Find where the given text appears and provide that cell's center as (X, Y) coordinate. 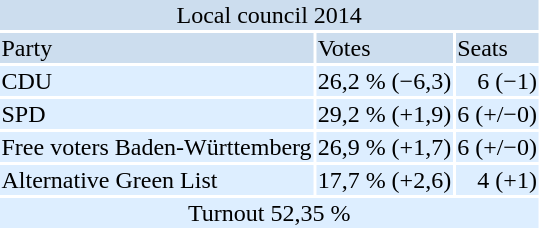
26,9 % (+1,7) (384, 147)
Local council 2014 (269, 15)
SPD (156, 114)
6 (−1) (498, 81)
Votes (384, 48)
Turnout 52,35 % (269, 213)
CDU (156, 81)
26,2 % (−6,3) (384, 81)
Seats (498, 48)
Alternative Green List (156, 180)
29,2 % (+1,9) (384, 114)
Party (156, 48)
17,7 % (+2,6) (384, 180)
4 (+1) (498, 180)
Free voters Baden-Württemberg (156, 147)
